Locate the cell with the specified text and output its [x, y] center coordinate. 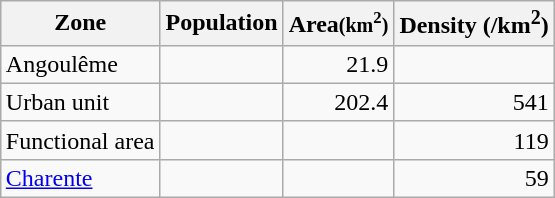
Population [222, 24]
Charente [80, 178]
Area(km2) [338, 24]
Functional area [80, 140]
202.4 [338, 102]
Density (/km2) [474, 24]
21.9 [338, 64]
Angoulême [80, 64]
Urban unit [80, 102]
541 [474, 102]
119 [474, 140]
59 [474, 178]
Zone [80, 24]
